From the cell containing the given text, extract its center point as (x, y) coordinate. 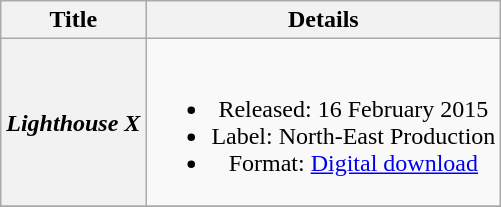
Details (324, 20)
Released: 16 February 2015Label: North-East ProductionFormat: Digital download (324, 122)
Title (74, 20)
Lighthouse X (74, 122)
